Determine the (x, y) coordinate at the center of the cell enclosing the given text.  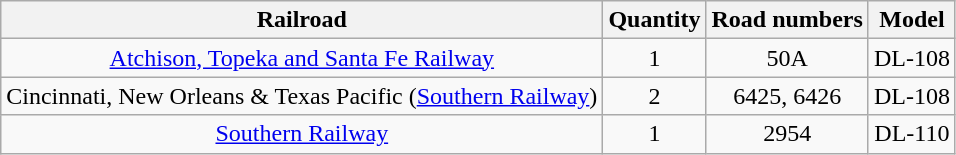
Road numbers (787, 20)
Model (912, 20)
2 (654, 96)
Atchison, Topeka and Santa Fe Railway (302, 58)
Railroad (302, 20)
Southern Railway (302, 134)
6425, 6426 (787, 96)
DL-110 (912, 134)
Cincinnati, New Orleans & Texas Pacific (Southern Railway) (302, 96)
2954 (787, 134)
Quantity (654, 20)
50A (787, 58)
